Locate the cell with the specified text and output its [x, y] center coordinate. 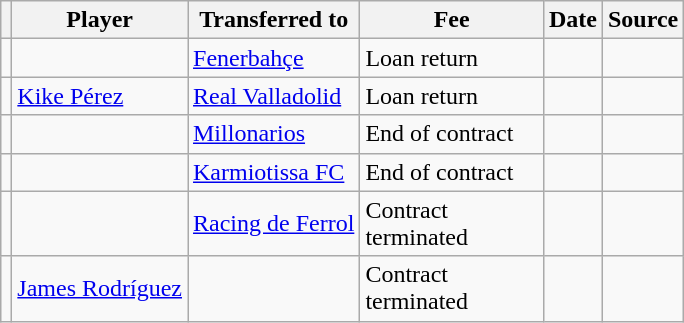
Kike Pérez [100, 96]
Real Valladolid [274, 96]
Date [572, 20]
Player [100, 20]
Millonarios [274, 134]
Fenerbahçe [274, 58]
Racing de Ferrol [274, 224]
Transferred to [274, 20]
Source [642, 20]
Fee [452, 20]
James Rodríguez [100, 288]
Karmiotissa FC [274, 172]
